Pinpoint the cell where the given text exists, returning its (X, Y) midpoint coordinate. 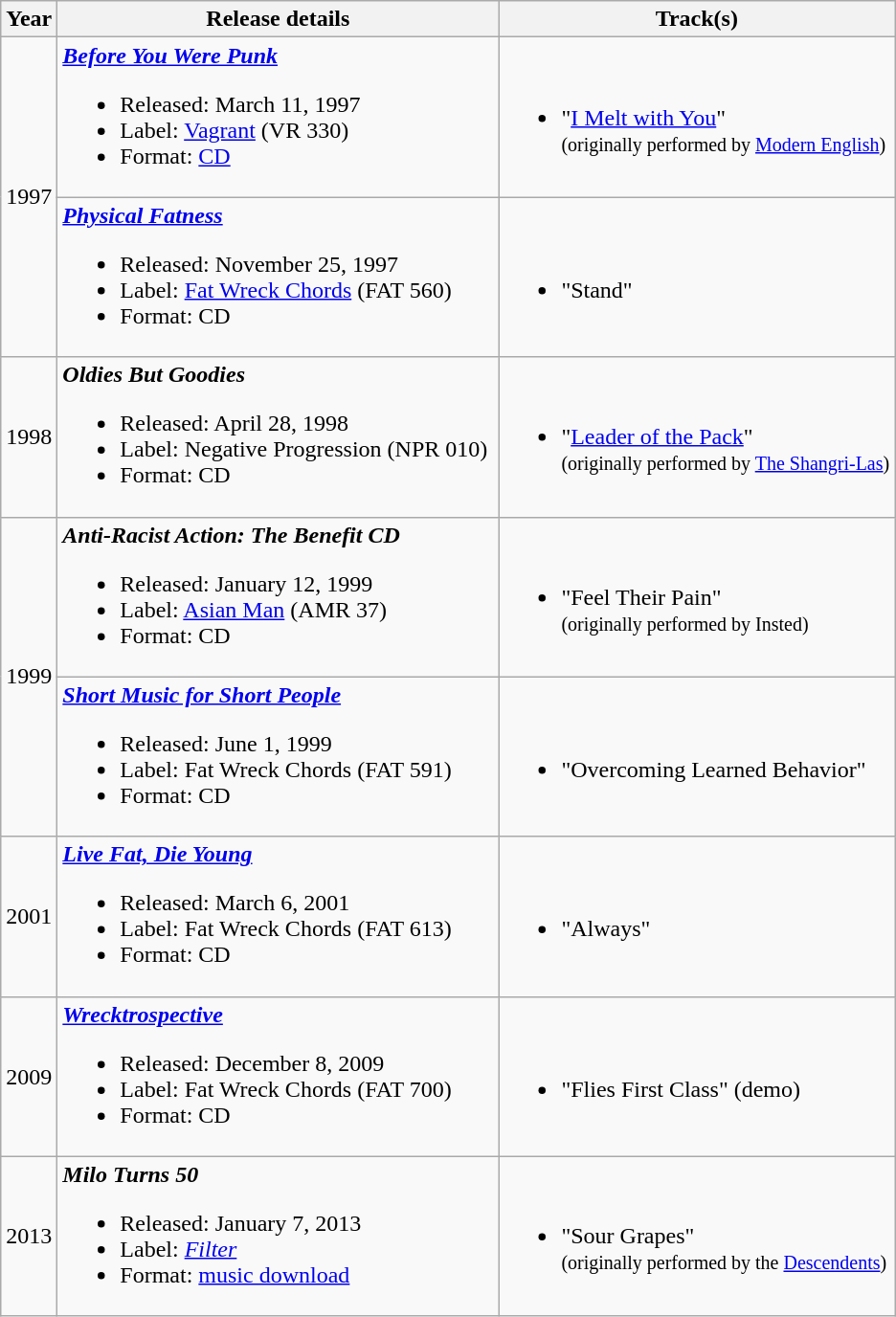
"Leader of the Pack"(originally performed by The Shangri-Las) (697, 436)
"Always" (697, 917)
WrecktrospectiveReleased: December 8, 2009Label: Fat Wreck Chords (FAT 700)Format: CD (278, 1076)
"Stand" (697, 278)
Anti-Racist Action: The Benefit CDReleased: January 12, 1999Label: Asian Man (AMR 37)Format: CD (278, 597)
Oldies But GoodiesReleased: April 28, 1998Label: Negative Progression (NPR 010)Format: CD (278, 436)
Milo Turns 50Released: January 7, 2013Label: FilterFormat: music download (278, 1237)
1998 (29, 436)
Physical FatnessReleased: November 25, 1997Label: Fat Wreck Chords (FAT 560)Format: CD (278, 278)
"I Melt with You"(originally performed by Modern English) (697, 117)
"Flies First Class" (demo) (697, 1076)
"Overcoming Learned Behavior" (697, 756)
Before You Were PunkReleased: March 11, 1997Label: Vagrant (VR 330)Format: CD (278, 117)
Short Music for Short PeopleReleased: June 1, 1999Label: Fat Wreck Chords (FAT 591)Format: CD (278, 756)
Year (29, 19)
Release details (278, 19)
2013 (29, 1237)
"Feel Their Pain"(originally performed by Insted) (697, 597)
Live Fat, Die YoungReleased: March 6, 2001Label: Fat Wreck Chords (FAT 613)Format: CD (278, 917)
1997 (29, 197)
1999 (29, 677)
Track(s) (697, 19)
2001 (29, 917)
2009 (29, 1076)
"Sour Grapes"(originally performed by the Descendents) (697, 1237)
